Extract the (X, Y) coordinate from the center of the cell holding the provided text.  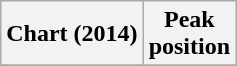
Peak position (189, 34)
Chart (2014) (72, 34)
